From the cell containing the given text, extract its center point as [x, y] coordinate. 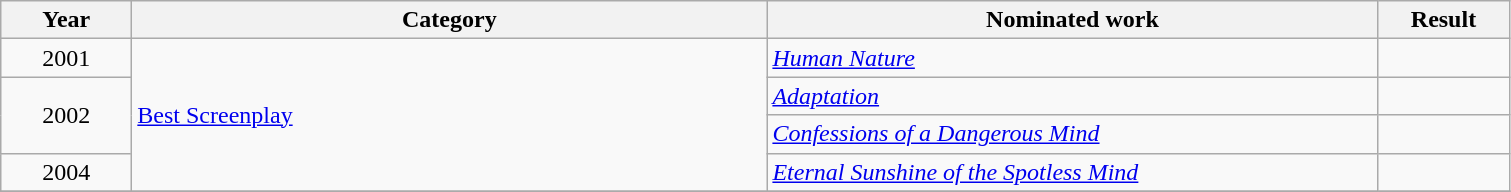
2004 [66, 172]
Year [66, 20]
Adaptation [1072, 96]
Nominated work [1072, 20]
Human Nature [1072, 58]
Best Screenplay [450, 115]
Confessions of a Dangerous Mind [1072, 134]
2001 [66, 58]
2002 [66, 115]
Category [450, 20]
Result [1444, 20]
Eternal Sunshine of the Spotless Mind [1072, 172]
